Output the (X, Y) coordinate of the center of the cell containing the given text.  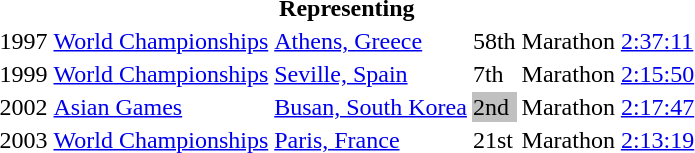
Busan, South Korea (371, 107)
2:17:47 (657, 107)
2nd (494, 107)
58th (494, 41)
Athens, Greece (371, 41)
2:15:50 (657, 74)
2:37:11 (657, 41)
7th (494, 74)
Seville, Spain (371, 74)
Asian Games (161, 107)
